Detect which cell encompasses the target text, then output its (x, y) center coordinate. 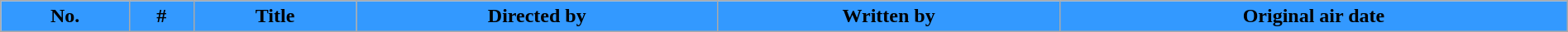
No. (65, 16)
Title (275, 16)
Directed by (537, 16)
Written by (889, 16)
Original air date (1314, 16)
# (162, 16)
